Determine the (X, Y) coordinate at the center of the cell enclosing the given text.  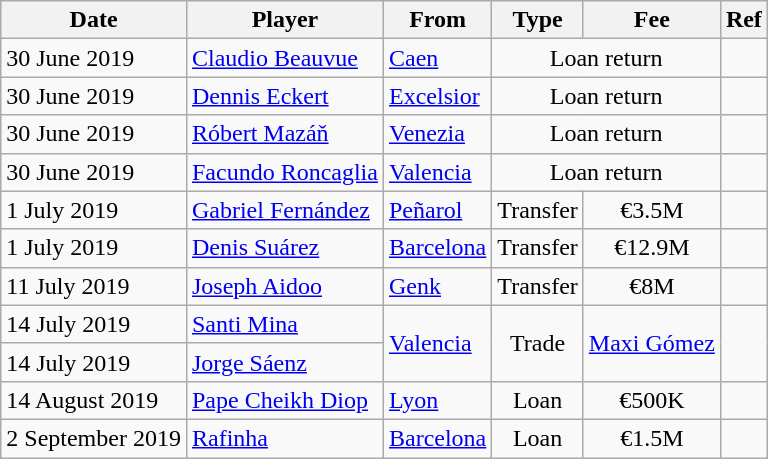
Maxi Gómez (652, 343)
€8M (652, 286)
Caen (437, 58)
Joseph Aidoo (284, 286)
Rafinha (284, 438)
Pape Cheikh Diop (284, 400)
14 August 2019 (94, 400)
Excelsior (437, 96)
11 July 2019 (94, 286)
€1.5M (652, 438)
€12.9M (652, 248)
Róbert Mazáň (284, 134)
Venezia (437, 134)
Peñarol (437, 210)
Facundo Roncaglia (284, 172)
€3.5M (652, 210)
Trade (538, 343)
Genk (437, 286)
Dennis Eckert (284, 96)
Gabriel Fernández (284, 210)
Jorge Sáenz (284, 362)
Santi Mina (284, 324)
2 September 2019 (94, 438)
Claudio Beauvue (284, 58)
Denis Suárez (284, 248)
Fee (652, 20)
Type (538, 20)
Lyon (437, 400)
From (437, 20)
€500K (652, 400)
Player (284, 20)
Ref (744, 20)
Date (94, 20)
